Determine the (X, Y) coordinate at the center of the cell enclosing the given text.  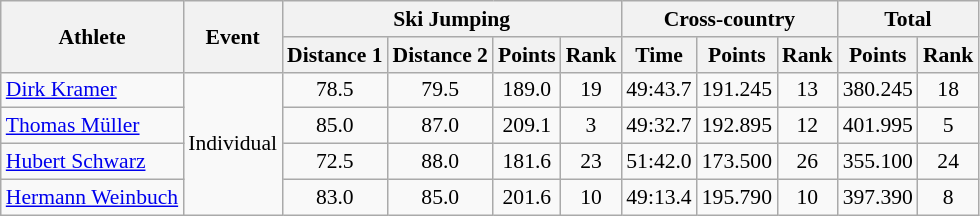
Total (908, 19)
83.0 (334, 197)
88.0 (440, 162)
3 (592, 126)
195.790 (737, 197)
19 (592, 90)
380.245 (878, 90)
Thomas Müller (92, 126)
51:42.0 (658, 162)
78.5 (334, 90)
173.500 (737, 162)
49:32.7 (658, 126)
Hermann Weinbuch (92, 197)
Event (232, 36)
189.0 (527, 90)
201.6 (527, 197)
72.5 (334, 162)
Hubert Schwarz (92, 162)
191.245 (737, 90)
5 (948, 126)
Distance 1 (334, 55)
26 (808, 162)
Ski Jumping (452, 19)
192.895 (737, 126)
Athlete (92, 36)
49:13.4 (658, 197)
Dirk Kramer (92, 90)
13 (808, 90)
181.6 (527, 162)
Cross-country (729, 19)
Individual (232, 143)
397.390 (878, 197)
49:43.7 (658, 90)
8 (948, 197)
79.5 (440, 90)
12 (808, 126)
24 (948, 162)
87.0 (440, 126)
Distance 2 (440, 55)
401.995 (878, 126)
23 (592, 162)
355.100 (878, 162)
209.1 (527, 126)
18 (948, 90)
Time (658, 55)
